Provide the [x, y] coordinate of the cell's center where the given text is located.  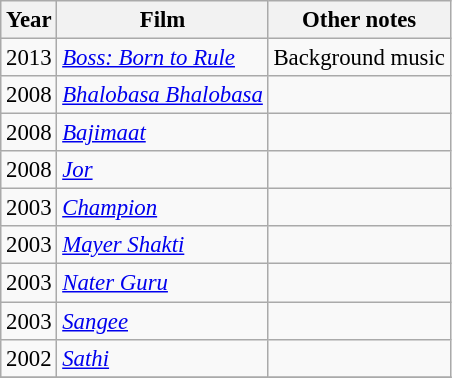
Bhalobasa Bhalobasa [162, 95]
2002 [29, 358]
Boss: Born to Rule [162, 58]
2013 [29, 58]
Bajimaat [162, 133]
Background music [359, 58]
Other notes [359, 20]
Year [29, 20]
Sangee [162, 321]
Sathi [162, 358]
Jor [162, 170]
Champion [162, 208]
Mayer Shakti [162, 245]
Film [162, 20]
Nater Guru [162, 283]
